Determine the [x, y] coordinate at the center of the cell enclosing the given text.  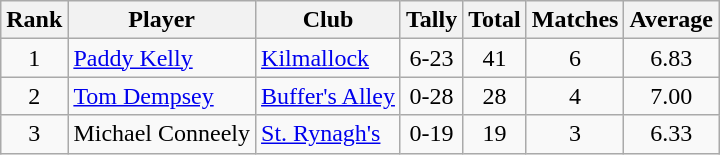
7.00 [672, 96]
0-19 [431, 134]
4 [575, 96]
6-23 [431, 58]
Matches [575, 20]
2 [34, 96]
6 [575, 58]
19 [495, 134]
Tom Dempsey [162, 96]
Paddy Kelly [162, 58]
Michael Conneely [162, 134]
41 [495, 58]
Kilmallock [328, 58]
Total [495, 20]
0-28 [431, 96]
6.33 [672, 134]
Buffer's Alley [328, 96]
Club [328, 20]
Player [162, 20]
6.83 [672, 58]
Tally [431, 20]
St. Rynagh's [328, 134]
1 [34, 58]
28 [495, 96]
Average [672, 20]
Rank [34, 20]
